Return (X, Y) of the center of cell containing provided text 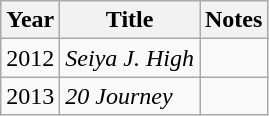
Title (130, 20)
2012 (30, 58)
20 Journey (130, 96)
Seiya J. High (130, 58)
Notes (234, 20)
2013 (30, 96)
Year (30, 20)
